From the cell containing the given text, extract its center point as [X, Y] coordinate. 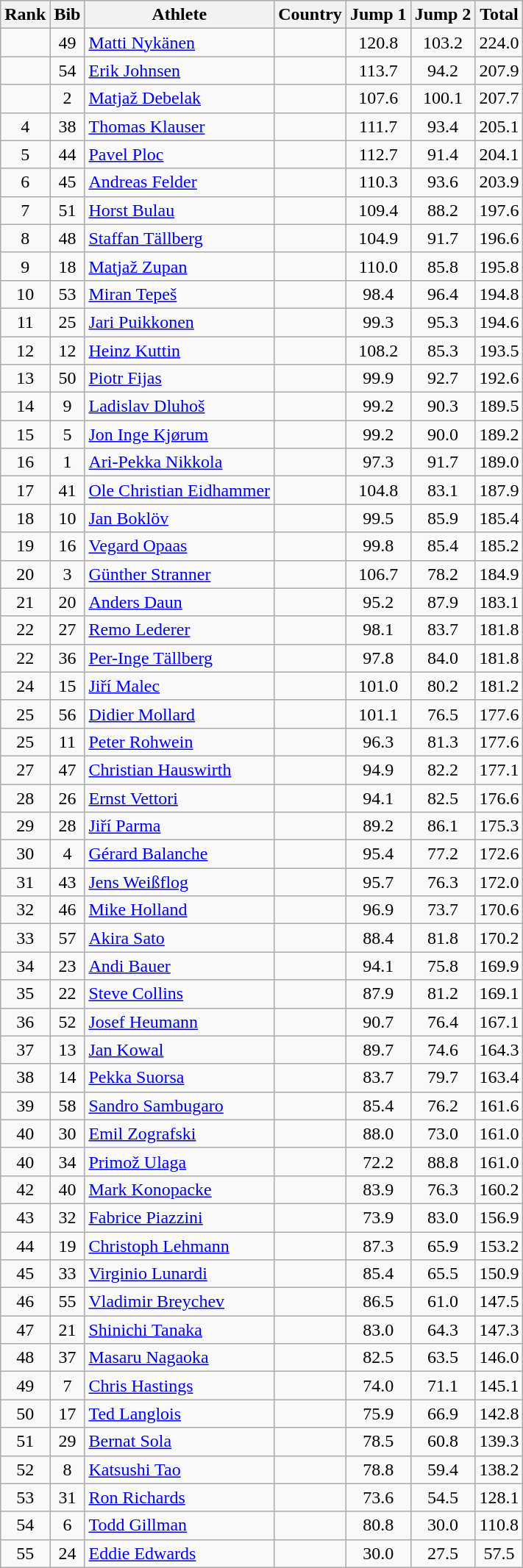
98.1 [378, 630]
65.5 [443, 1274]
113.7 [378, 71]
193.5 [499, 351]
97.3 [378, 462]
110.8 [499, 1525]
Christoph Lehmann [179, 1246]
85.9 [443, 518]
195.8 [499, 266]
88.0 [378, 1134]
189.5 [499, 407]
100.1 [443, 99]
Heinz Kuttin [179, 351]
160.2 [499, 1189]
23 [68, 966]
Virginio Lunardi [179, 1274]
Chris Hastings [179, 1386]
Pekka Suorsa [179, 1078]
41 [68, 490]
Günther Stranner [179, 574]
Miran Tepeš [179, 294]
Pavel Ploc [179, 154]
90.0 [443, 434]
145.1 [499, 1386]
Katsushi Tao [179, 1469]
Mark Konopacke [179, 1189]
26 [68, 798]
207.9 [499, 71]
Primož Ulaga [179, 1161]
194.6 [499, 322]
79.7 [443, 1078]
Jiří Malec [179, 686]
185.4 [499, 518]
78.2 [443, 574]
90.3 [443, 407]
Eddie Edwards [179, 1553]
Thomas Klauser [179, 126]
Vladimir Breychev [179, 1302]
196.6 [499, 238]
73.9 [378, 1217]
197.6 [499, 210]
88.4 [378, 938]
164.3 [499, 1050]
99.3 [378, 322]
95.3 [443, 322]
Didier Mollard [179, 714]
161.6 [499, 1106]
99.8 [378, 546]
74.6 [443, 1050]
207.7 [499, 99]
224.0 [499, 43]
194.8 [499, 294]
60.8 [443, 1442]
169.9 [499, 966]
Ted Langlois [179, 1414]
83.9 [378, 1189]
106.7 [378, 574]
Josef Heumann [179, 1022]
89.7 [378, 1050]
111.7 [378, 126]
128.1 [499, 1497]
Athlete [179, 15]
88.2 [443, 210]
61.0 [443, 1302]
Jump 1 [378, 15]
Bernat Sola [179, 1442]
75.9 [378, 1414]
187.9 [499, 490]
Vegard Opaas [179, 546]
64.3 [443, 1330]
Masaru Nagaoka [179, 1358]
88.8 [443, 1161]
107.6 [378, 99]
81.2 [443, 994]
Peter Rohwein [179, 742]
78.8 [378, 1469]
103.2 [443, 43]
73.7 [443, 910]
57 [68, 938]
83.1 [443, 490]
Gérard Balanche [179, 854]
63.5 [443, 1358]
189.2 [499, 434]
91.4 [443, 154]
120.8 [378, 43]
Matti Nykänen [179, 43]
175.3 [499, 826]
Ari-Pekka Nikkola [179, 462]
3 [68, 574]
185.2 [499, 546]
Andreas Felder [179, 182]
76.4 [443, 1022]
Shinichi Tanaka [179, 1330]
90.7 [378, 1022]
54.5 [443, 1497]
76.5 [443, 714]
192.6 [499, 379]
Per-Inge Tällberg [179, 658]
Jon Inge Kjørum [179, 434]
72.2 [378, 1161]
177.1 [499, 770]
104.9 [378, 238]
85.8 [443, 266]
94.9 [378, 770]
96.9 [378, 910]
Ladislav Dluhoš [179, 407]
94.2 [443, 71]
73.6 [378, 1497]
42 [25, 1189]
96.4 [443, 294]
74.0 [378, 1386]
146.0 [499, 1358]
Jari Puikkonen [179, 322]
57.5 [499, 1553]
92.7 [443, 379]
184.9 [499, 574]
138.2 [499, 1469]
80.2 [443, 686]
87.3 [378, 1246]
93.4 [443, 126]
39 [25, 1106]
Jan Kowal [179, 1050]
Jens Weißflog [179, 882]
142.8 [499, 1414]
170.6 [499, 910]
Rank [25, 15]
Piotr Fijas [179, 379]
95.7 [378, 882]
172.0 [499, 882]
75.8 [443, 966]
76.2 [443, 1106]
Country [310, 15]
Remo Lederer [179, 630]
58 [68, 1106]
89.2 [378, 826]
Matjaž Zupan [179, 266]
Fabrice Piazzini [179, 1217]
Total [499, 15]
Andi Bauer [179, 966]
169.1 [499, 994]
176.6 [499, 798]
77.2 [443, 854]
Emil Zografski [179, 1134]
183.1 [499, 602]
110.0 [378, 266]
170.2 [499, 938]
Steve Collins [179, 994]
96.3 [378, 742]
Anders Daun [179, 602]
84.0 [443, 658]
172.6 [499, 854]
Jiří Parma [179, 826]
35 [25, 994]
Akira Sato [179, 938]
104.8 [378, 490]
95.2 [378, 602]
Erik Johnsen [179, 71]
112.7 [378, 154]
78.5 [378, 1442]
2 [68, 99]
109.4 [378, 210]
150.9 [499, 1274]
203.9 [499, 182]
Christian Hauswirth [179, 770]
93.6 [443, 182]
204.1 [499, 154]
1 [68, 462]
101.0 [378, 686]
99.9 [378, 379]
Ole Christian Eidhammer [179, 490]
Ron Richards [179, 1497]
153.2 [499, 1246]
56 [68, 714]
Jan Boklöv [179, 518]
98.4 [378, 294]
73.0 [443, 1134]
147.3 [499, 1330]
71.1 [443, 1386]
205.1 [499, 126]
81.3 [443, 742]
101.1 [378, 714]
181.2 [499, 686]
156.9 [499, 1217]
86.1 [443, 826]
Ernst Vettori [179, 798]
Matjaž Debelak [179, 99]
110.3 [378, 182]
139.3 [499, 1442]
27.5 [443, 1553]
167.1 [499, 1022]
Mike Holland [179, 910]
65.9 [443, 1246]
Jump 2 [443, 15]
Horst Bulau [179, 210]
59.4 [443, 1469]
86.5 [378, 1302]
97.8 [378, 658]
66.9 [443, 1414]
163.4 [499, 1078]
Sandro Sambugaro [179, 1106]
Staffan Tällberg [179, 238]
147.5 [499, 1302]
Bib [68, 15]
99.5 [378, 518]
108.2 [378, 351]
85.3 [443, 351]
189.0 [499, 462]
80.8 [378, 1525]
95.4 [378, 854]
Todd Gillman [179, 1525]
82.2 [443, 770]
81.8 [443, 938]
